From the cell containing the given text, extract its center point as (X, Y) coordinate. 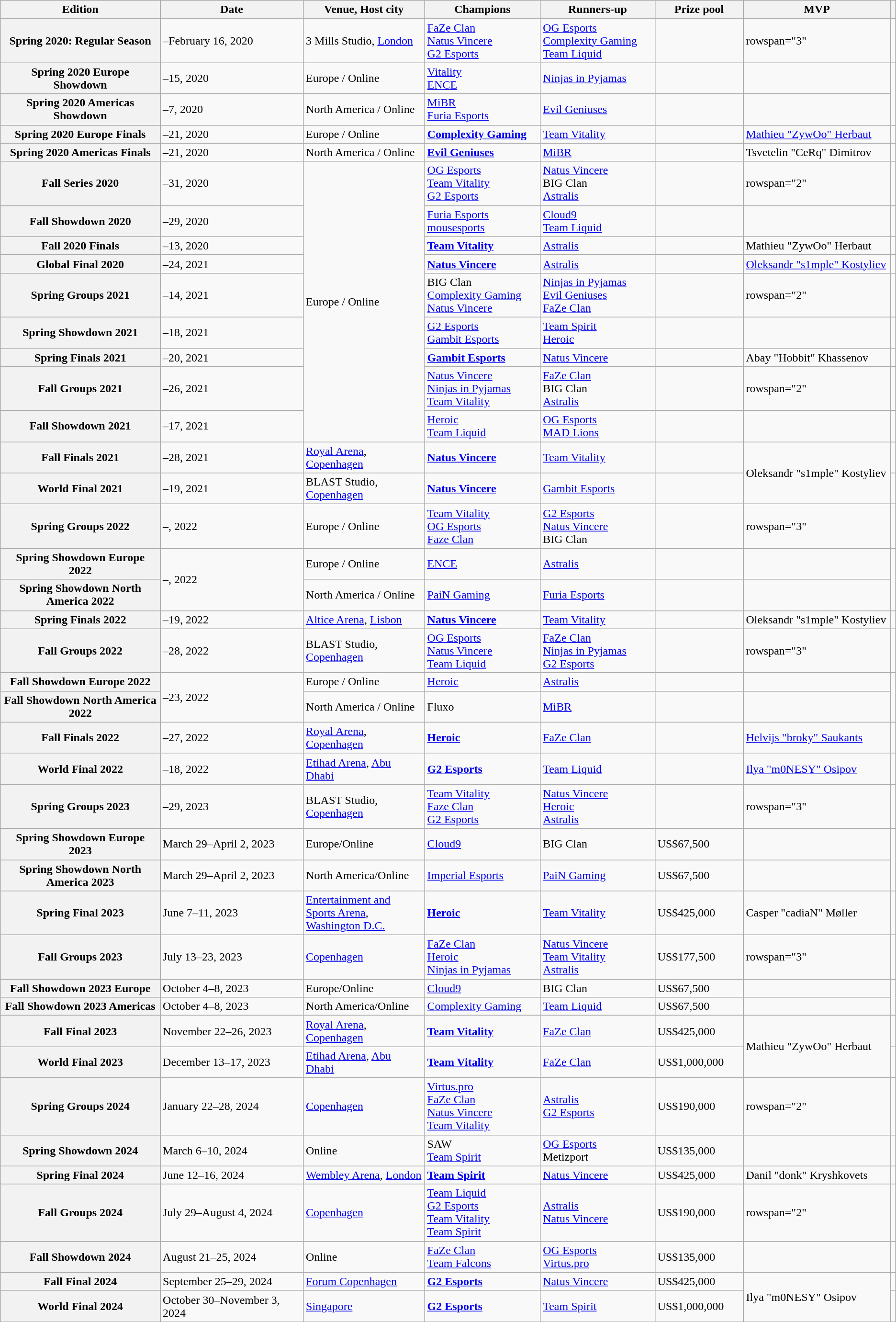
June 12–16, 2024 (232, 1175)
Astralis G2 Esports (597, 1106)
–13, 2020 (232, 246)
Casper "cadiaN" Møller (817, 913)
Natus Vincere Heroic Astralis (597, 806)
Team Vitality Faze Clan G2 Esports (482, 806)
Spring Showdown Europe 2023 (80, 844)
–7, 2020 (232, 109)
Fall Final 2023 (80, 1031)
Singapore (364, 1306)
Venue, Host city (364, 10)
Fall Showdown Europe 2022 (80, 682)
–18, 2021 (232, 332)
FaZe Clan BIG Clan Astralis (597, 389)
Spring 2020: Regular Season (80, 41)
G2 Esports Natus Vincere BIG Clan (597, 526)
–28, 2022 (232, 651)
Furia Esports mousesports (482, 221)
Spring Final 2023 (80, 913)
Fall Finals 2022 (80, 737)
Spring Finals 2021 (80, 358)
Edition (80, 10)
January 22–28, 2024 (232, 1106)
–31, 2020 (232, 183)
Fall Groups 2021 (80, 389)
Natus Vincere BIG Clan Astralis (597, 183)
–20, 2021 (232, 358)
–24, 2021 (232, 264)
July 29–August 4, 2024 (232, 1212)
July 13–23, 2023 (232, 957)
Furia Esports (597, 595)
Altice Arena, Lisbon (364, 620)
Global Final 2020 (80, 264)
ENCE (482, 564)
OG Esports MAD Lions (597, 426)
Fall Finals 2021 (80, 458)
Fluxo (482, 707)
Spring 2020 Europe Finals (80, 134)
–26, 2021 (232, 389)
–17, 2021 (232, 426)
–19, 2022 (232, 620)
Spring Showdown North America 2023 (80, 875)
OG Esports Team Vitality G2 Esports (482, 183)
Spring Showdown North America 2022 (80, 595)
–29, 2020 (232, 221)
World Final 2022 (80, 769)
Fall Showdown North America 2022 (80, 707)
November 22–26, 2023 (232, 1031)
March 6–10, 2024 (232, 1150)
OG EsportsMetizport (597, 1150)
Team Vitality OG Esports Faze Clan (482, 526)
Ninjas in Pyjamas (597, 79)
Danil "donk" Kryshkovets (817, 1175)
Runners-up (597, 10)
Entertainment and Sports Arena, Washington D.C. (364, 913)
Helvijs "broky" Saukants (817, 737)
Spring Final 2024 (80, 1175)
–23, 2022 (232, 697)
OG EsportsVirtus.pro (597, 1256)
FaZe Clan Ninjas in Pyjamas G2 Esports (597, 651)
Fall Series 2020 (80, 183)
–14, 2021 (232, 295)
AstralisNatus Vincere (597, 1212)
Tsvetelin "CeRq" Dimitrov (817, 152)
Prize pool (699, 10)
Spring Groups 2022 (80, 526)
Imperial Esports (482, 875)
Team LiquidG2 EsportsTeam VitalityTeam Spirit (482, 1212)
SAWTeam Spirit (482, 1150)
Fall Showdown 2021 (80, 426)
Spring 2020 Americas Showdown (80, 109)
Fall Showdown 2023 Europe (80, 988)
Fall Final 2024 (80, 1281)
World Final 2024 (80, 1306)
BIG Clan Complexity Gaming Natus Vincere (482, 295)
World Final 2021 (80, 488)
–27, 2022 (232, 737)
Natus Vincere Team Vitality Astralis (597, 957)
August 21–25, 2024 (232, 1256)
Natus Vincere Ninjas in Pyjamas Team Vitality (482, 389)
OG Esports Complexity Gaming Team Liquid (597, 41)
Team Spirit Heroic (597, 332)
Spring Showdown 2021 (80, 332)
OG Esports Natus Vincere Team Liquid (482, 651)
Wembley Arena, London (364, 1175)
Spring Finals 2022 (80, 620)
Fall 2020 Finals (80, 246)
US$177,500 (699, 957)
June 7–11, 2023 (232, 913)
Spring Showdown Europe 2022 (80, 564)
Fall Showdown 2024 (80, 1256)
December 13–17, 2023 (232, 1062)
–18, 2022 (232, 769)
G2 Esports Gambit Esports (482, 332)
Fall Showdown 2020 (80, 221)
–February 16, 2020 (232, 41)
MiBR Furia Esports (482, 109)
Spring Groups 2021 (80, 295)
Virtus.pro FaZe Clan Natus Vincere Team Vitality (482, 1106)
Champions (482, 10)
FaZe ClanTeam Falcons (482, 1256)
September 25–29, 2024 (232, 1281)
Spring 2020 Americas Finals (80, 152)
World Final 2023 (80, 1062)
–28, 2021 (232, 458)
Fall Groups 2022 (80, 651)
Fall Groups 2023 (80, 957)
Abay "Hobbit" Khassenov (817, 358)
–29, 2023 (232, 806)
Ninjas in Pyjamas Evil Geniuses FaZe Clan (597, 295)
Heroic Team Liquid (482, 426)
Vitality ENCE (482, 79)
October 30–November 3, 2024 (232, 1306)
3 Mills Studio, London (364, 41)
–15, 2020 (232, 79)
–19, 2021 (232, 488)
MVP (817, 10)
Cloud9 Team Liquid (597, 221)
Date (232, 10)
Fall Groups 2024 (80, 1212)
Spring Groups 2024 (80, 1106)
FaZe Clan Natus Vincere G2 Esports (482, 41)
Spring Showdown 2024 (80, 1150)
Forum Copenhagen (364, 1281)
Fall Showdown 2023 Americas (80, 1006)
Spring Groups 2023 (80, 806)
Spring 2020 Europe Showdown (80, 79)
FaZe Clan Heroic Ninjas in Pyjamas (482, 957)
